Extract the (X, Y) coordinate from the center of the cell holding the provided text.  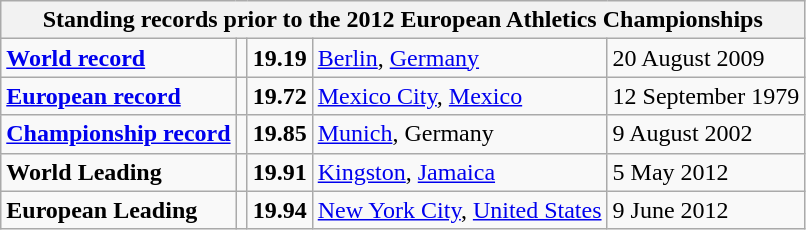
9 June 2012 (706, 210)
European record (118, 96)
19.91 (280, 172)
European Leading (118, 210)
Championship record (118, 134)
19.94 (280, 210)
9 August 2002 (706, 134)
Munich, Germany (460, 134)
19.19 (280, 58)
12 September 1979 (706, 96)
5 May 2012 (706, 172)
New York City, United States (460, 210)
World Leading (118, 172)
Mexico City, Mexico (460, 96)
Kingston, Jamaica (460, 172)
19.72 (280, 96)
World record (118, 58)
20 August 2009 (706, 58)
Standing records prior to the 2012 European Athletics Championships (403, 20)
19.85 (280, 134)
Berlin, Germany (460, 58)
